Return (X, Y) of the center of cell containing provided text 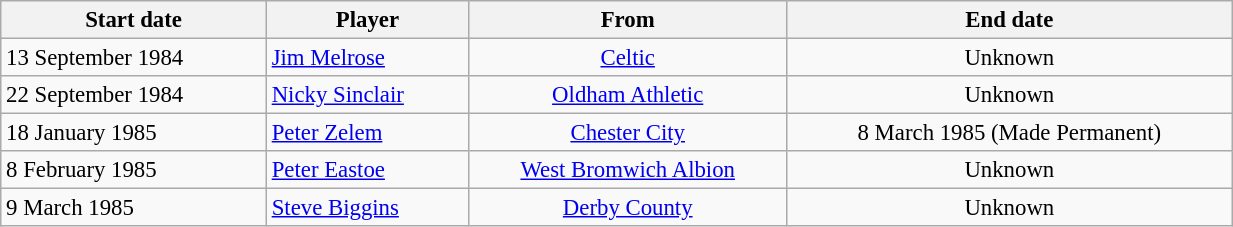
Peter Eastoe (367, 170)
Oldham Athletic (628, 95)
18 January 1985 (134, 133)
Nicky Sinclair (367, 95)
9 March 1985 (134, 208)
8 February 1985 (134, 170)
West Bromwich Albion (628, 170)
Jim Melrose (367, 58)
8 March 1985 (Made Permanent) (1010, 133)
Celtic (628, 58)
Start date (134, 20)
Peter Zelem (367, 133)
Derby County (628, 208)
Steve Biggins (367, 208)
End date (1010, 20)
Player (367, 20)
Chester City (628, 133)
13 September 1984 (134, 58)
22 September 1984 (134, 95)
From (628, 20)
